Provide the [X, Y] coordinate of the cell's center where the given text is located.  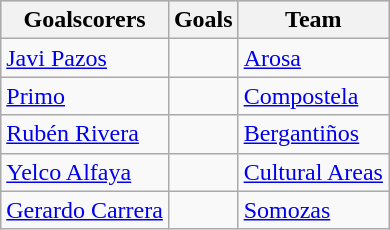
Yelco Alfaya [85, 172]
Javi Pazos [85, 58]
Somozas [313, 210]
Primo [85, 96]
Compostela [313, 96]
Bergantiños [313, 134]
Team [313, 20]
Goals [203, 20]
Gerardo Carrera [85, 210]
Goalscorers [85, 20]
Arosa [313, 58]
Rubén Rivera [85, 134]
Cultural Areas [313, 172]
